Provide the (X, Y) coordinate of the cell's center where the given text is located.  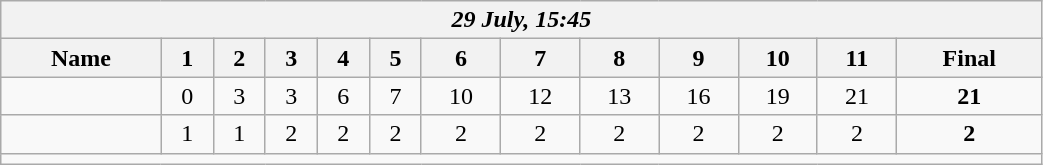
13 (620, 96)
16 (698, 96)
4 (343, 58)
11 (856, 58)
29 July, 15:45 (522, 20)
19 (778, 96)
5 (395, 58)
0 (187, 96)
Final (969, 58)
9 (698, 58)
8 (620, 58)
12 (540, 96)
Name (81, 58)
